Provide the (x, y) coordinate of the cell's center where the given text is located.  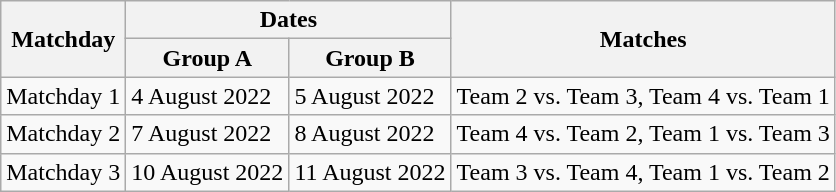
Group A (208, 58)
Team 4 vs. Team 2, Team 1 vs. Team 3 (643, 134)
Dates (288, 20)
Matchday (64, 39)
11 August 2022 (370, 172)
Matchday 1 (64, 96)
Matches (643, 39)
Team 2 vs. Team 3, Team 4 vs. Team 1 (643, 96)
Matchday 3 (64, 172)
7 August 2022 (208, 134)
5 August 2022 (370, 96)
8 August 2022 (370, 134)
Team 3 vs. Team 4, Team 1 vs. Team 2 (643, 172)
10 August 2022 (208, 172)
4 August 2022 (208, 96)
Group B (370, 58)
Matchday 2 (64, 134)
